Extract the (x, y) coordinate from the center of the cell holding the provided text.  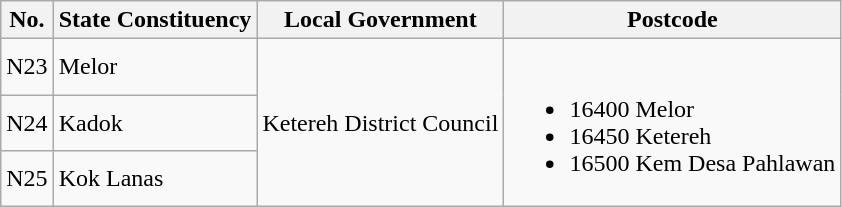
Kok Lanas (155, 178)
16400 Melor16450 Ketereh16500 Kem Desa Pahlawan (672, 122)
N24 (27, 122)
N23 (27, 67)
State Constituency (155, 20)
Postcode (672, 20)
Local Government (380, 20)
Melor (155, 67)
Ketereh District Council (380, 122)
Kadok (155, 122)
N25 (27, 178)
No. (27, 20)
